From the cell containing the given text, extract its center point as [X, Y] coordinate. 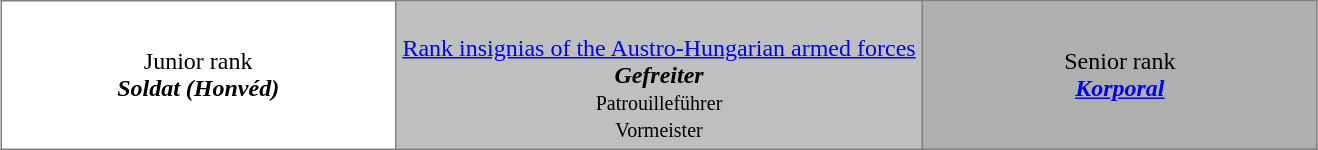
Senior rankKorporal [1120, 75]
Rank insignias of the Austro-Hungarian armed forcesGefreiterPatrouilleführerVormeister [660, 75]
Junior rankSoldat (Honvéd) [198, 75]
